Return (X, Y) of the center of cell containing provided text 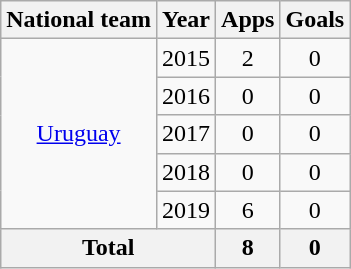
National team (79, 20)
Year (186, 20)
2016 (186, 96)
2019 (186, 210)
Uruguay (79, 134)
2 (248, 58)
6 (248, 210)
2017 (186, 134)
8 (248, 248)
Total (108, 248)
2015 (186, 58)
Goals (315, 20)
2018 (186, 172)
Apps (248, 20)
